Detect which cell encompasses the target text, then output its [X, Y] center coordinate. 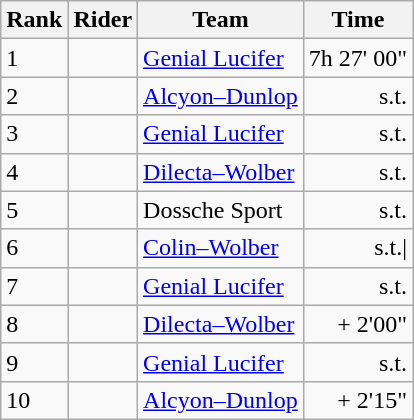
Time [358, 20]
3 [34, 134]
Rider [103, 20]
1 [34, 58]
Rank [34, 20]
s.t.| [358, 248]
4 [34, 172]
Dossche Sport [221, 210]
Team [221, 20]
+ 2'00" [358, 324]
9 [34, 362]
10 [34, 400]
2 [34, 96]
7h 27' 00" [358, 58]
5 [34, 210]
7 [34, 286]
8 [34, 324]
+ 2'15" [358, 400]
Colin–Wolber [221, 248]
6 [34, 248]
